For the text-containing cell, return its midpoint in [X, Y] coordinate format. 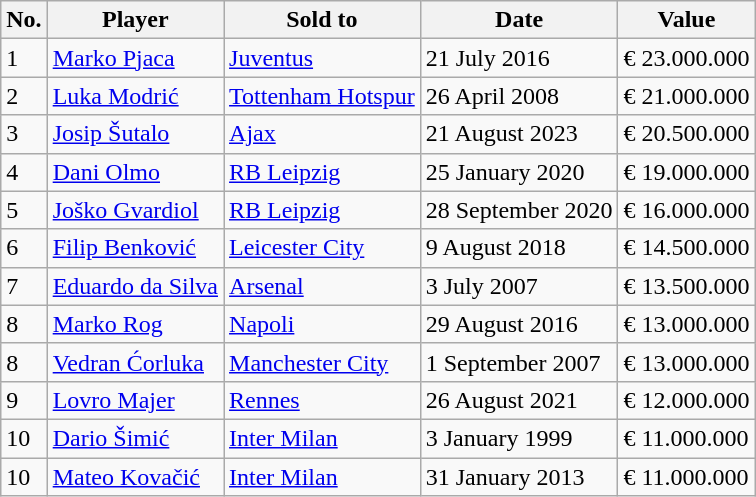
25 January 2020 [519, 172]
Marko Pjaca [135, 58]
26 August 2021 [519, 400]
Dario Šimić [135, 438]
Rennes [322, 400]
3 [24, 134]
29 August 2016 [519, 324]
No. [24, 20]
Mateo Kovačić [135, 477]
Date [519, 20]
Arsenal [322, 286]
2 [24, 96]
7 [24, 286]
9 [24, 400]
Eduardo da Silva [135, 286]
€ 23.000.000 [686, 58]
Vedran Ćorluka [135, 362]
Luka Modrić [135, 96]
€ 12.000.000 [686, 400]
Filip Benković [135, 248]
€ 19.000.000 [686, 172]
€ 13.500.000 [686, 286]
4 [24, 172]
Sold to [322, 20]
Player [135, 20]
Lovro Majer [135, 400]
Tottenham Hotspur [322, 96]
Manchester City [322, 362]
€ 21.000.000 [686, 96]
1 September 2007 [519, 362]
3 July 2007 [519, 286]
Joško Gvardiol [135, 210]
21 August 2023 [519, 134]
€ 16.000.000 [686, 210]
Dani Olmo [135, 172]
21 July 2016 [519, 58]
€ 14.500.000 [686, 248]
€ 20.500.000 [686, 134]
Napoli [322, 324]
Marko Rog [135, 324]
Ajax [322, 134]
Value [686, 20]
28 September 2020 [519, 210]
3 January 1999 [519, 438]
1 [24, 58]
6 [24, 248]
9 August 2018 [519, 248]
26 April 2008 [519, 96]
Josip Šutalo [135, 134]
Leicester City [322, 248]
31 January 2013 [519, 477]
Juventus [322, 58]
5 [24, 210]
